Find where the given text appears and provide that cell's center as [X, Y] coordinate. 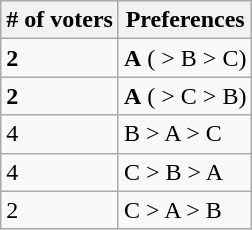
B > A > C [184, 134]
C > B > A [184, 172]
# of voters [60, 20]
A ( > B > C) [184, 58]
A ( > C > B) [184, 96]
Preferences [184, 20]
C > A > B [184, 210]
